Output the [x, y] coordinate of the center of the cell containing the given text.  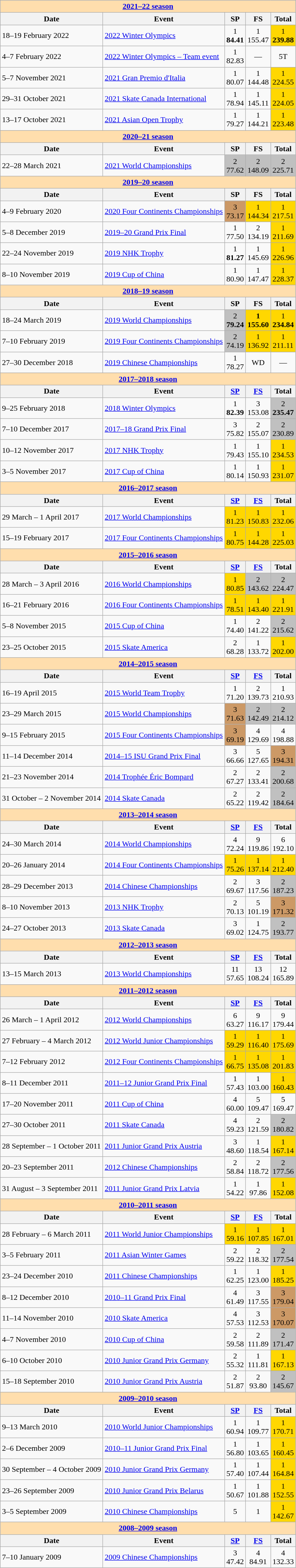
5–7 November 2021 [52, 78]
4 72.24 [235, 844]
2010–11 Junior Grand Prix Final [164, 1448]
2010 World Junior Championships [164, 1427]
2017 Cup of China [164, 471]
1 145.69 [258, 253]
1 144.34 [258, 211]
2022 Winter Olympics – Team event [164, 56]
1 221.91 [283, 605]
2 142.49 [258, 714]
20–26 January 2014 [52, 865]
2016–2017 season [148, 488]
2011 Junior Grand Prix Latvia [164, 1188]
2 121.59 [258, 1125]
2019 Chinese Championships [164, 362]
1 160.45 [283, 1448]
2 235.47 [283, 408]
2010 Cup of China [164, 1339]
1 234.53 [283, 450]
3 69.19 [235, 735]
30 September – 4 October 2009 [52, 1469]
2 155.07 [258, 429]
2011 Junior Grand Prix Austria [164, 1146]
11–14 November 2010 [52, 1318]
28 September – 1 October 2011 [52, 1146]
1 60.94 [235, 1427]
5T [283, 56]
1 59.16 [235, 1234]
1 228.37 [283, 275]
1 202.00 [283, 647]
3–5 November 2017 [52, 471]
1 234.84 [283, 320]
2011 Cup of China [164, 1104]
2015 Cup of China [164, 626]
2 177.54 [283, 1255]
3 171.32 [283, 907]
2015 Four Continents Championships [164, 735]
1 150.93 [258, 471]
3 153.08 [258, 408]
1 57.40 [235, 1469]
2011 World Junior Championships [164, 1234]
22–28 March 2021 [52, 165]
9–13 March 2010 [52, 1427]
3 75.82 [235, 429]
4 59.23 [235, 1125]
29–31 October 2021 [52, 98]
2012 World Junior Championships [164, 1040]
2011 Chinese Championships [164, 1276]
27–30 October 2011 [52, 1125]
2 200.68 [283, 777]
2021 World Championships [164, 165]
1 155.47 [258, 36]
2 67.27 [235, 777]
1 167.13 [283, 1360]
1 144.48 [258, 78]
1 155.10 [258, 450]
1 103.00 [258, 1082]
1 80.85 [235, 584]
7–10 December 2017 [52, 429]
2 65.22 [235, 798]
2015–2016 season [148, 555]
2010 Skate America [164, 1318]
23–25 October 2015 [52, 647]
2011 Skate Canada [164, 1125]
2 77.62 [235, 165]
24–27 October 2013 [52, 928]
22–24 November 2019 [52, 253]
1 62.25 [235, 1276]
2 118.32 [258, 1255]
5–8 December 2019 [52, 233]
3 117.56 [258, 886]
2011 Asian Winter Games [164, 1255]
2 139.73 [258, 692]
2018 Winter Olympics [164, 408]
1 103.65 [258, 1448]
1 118.54 [258, 1146]
1 145.11 [258, 98]
18–19 February 2022 [52, 36]
31 October – 2 November 2014 [52, 798]
4 132.33 [283, 1557]
23–29 March 2015 [52, 714]
1 185.25 [283, 1276]
5–8 November 2015 [52, 626]
1 217.51 [283, 211]
2014–15 ISU Grand Prix Final [164, 756]
3 194.31 [283, 756]
2 214.12 [283, 714]
4 84.91 [258, 1557]
11–14 December 2014 [52, 756]
2011–12 Junior Grand Prix Final [164, 1082]
24–30 March 2014 [52, 844]
7–12 February 2012 [52, 1062]
1 50.67 [235, 1491]
2014 Chinese Championships [164, 886]
2 59.22 [235, 1255]
8–12 December 2010 [52, 1297]
2008–2009 season [148, 1528]
4–7 February 2022 [52, 56]
2 171.47 [283, 1339]
2017–2018 season [148, 379]
2021 Skate Canada International [164, 98]
2020 Four Continents Championships [164, 211]
31 August – 3 September 2011 [52, 1188]
2 215.62 [283, 626]
2 79.24 [235, 320]
2 58.84 [235, 1167]
28 March – 3 April 2016 [52, 584]
2 224.47 [283, 584]
21–23 November 2014 [52, 777]
1 150.83 [258, 517]
1 80.90 [235, 275]
1 78.51 [235, 605]
2017 NHK Trophy [164, 450]
8–10 November 2019 [52, 275]
17–20 November 2011 [52, 1104]
27 February – 4 March 2012 [52, 1040]
2 68.28 [235, 647]
2021–22 season [148, 6]
1 71.20 [235, 692]
1 79.27 [235, 120]
9–25 February 2018 [52, 408]
1 111.81 [258, 1360]
2014 World Championships [164, 844]
9 116.17 [258, 1020]
2010 Chinese Championships [164, 1511]
2019–20 Grand Prix Final [164, 233]
28–29 December 2013 [52, 886]
1 81.27 [235, 253]
2 55.32 [235, 1360]
1 80.75 [235, 538]
2 184.64 [283, 798]
2 70.13 [235, 907]
2 69.67 [235, 886]
1 135.08 [258, 1062]
6–10 October 2010 [52, 1360]
1 170.71 [283, 1427]
2 111.89 [258, 1339]
13 108.24 [258, 974]
1 232.06 [283, 517]
2021 Gran Premio d'Italia [164, 78]
2019 Four Continents Championships [164, 341]
1 54.22 [235, 1188]
1 116.40 [258, 1040]
2012–2013 season [148, 945]
3–5 September 2009 [52, 1511]
2021 Asian Open Trophy [164, 120]
1 80.14 [235, 471]
18–24 March 2019 [52, 320]
1 211.11 [283, 341]
4 129.69 [258, 735]
1 167.01 [283, 1234]
2 93.80 [258, 1381]
1 80.07 [235, 78]
23–26 September 2009 [52, 1491]
5 [235, 1511]
1 224.05 [283, 98]
1 155.60 [258, 320]
4–7 November 2010 [52, 1339]
3 66.66 [235, 756]
1 239.88 [283, 36]
3 117.55 [258, 1297]
1 78.94 [235, 98]
2014 Skate Canada [164, 798]
1 59.29 [235, 1040]
2 51.87 [235, 1381]
2 119.42 [258, 798]
1 101.88 [258, 1491]
15–18 September 2010 [52, 1381]
2 148.09 [258, 165]
2013–2014 season [148, 815]
2 143.62 [258, 584]
13–15 March 2013 [52, 974]
2012 Four Continents Championships [164, 1062]
23–24 December 2010 [52, 1276]
2012 World Championships [164, 1020]
4 57.53 [235, 1318]
2 141.22 [258, 626]
27–30 December 2018 [52, 362]
1 78.27 [235, 362]
2013 Skate Canada [164, 928]
16–21 February 2016 [52, 605]
8–10 November 2013 [52, 907]
1 123.00 [258, 1276]
3 73.17 [235, 211]
2019 NHK Trophy [164, 253]
1 144.21 [258, 120]
1 175.69 [283, 1040]
1 66.75 [235, 1062]
2017 World Championships [164, 517]
9 119.86 [258, 844]
29 March – 1 April 2017 [52, 517]
1 84.41 [235, 36]
2 180.82 [283, 1125]
6 63.27 [235, 1020]
2016 Four Continents Championships [164, 605]
1 97.86 [258, 1188]
1 82.39 [235, 408]
4 198.88 [283, 735]
1 136.92 [258, 341]
15–19 February 2017 [52, 538]
2010–2011 season [148, 1205]
7–10 January 2009 [52, 1557]
4 61.49 [235, 1297]
1 225.03 [283, 538]
8–11 December 2011 [52, 1082]
2 133.41 [258, 777]
3 112.53 [258, 1318]
13–17 October 2021 [52, 120]
3 170.07 [283, 1318]
2020–21 season [148, 136]
1 137.14 [258, 865]
5 169.47 [283, 1104]
WD [258, 362]
2015 World Championships [164, 714]
1 210.93 [283, 692]
2 59.58 [235, 1339]
2019 Cup of China [164, 275]
2018–19 season [148, 291]
2019 World Championships [164, 320]
2 193.77 [283, 928]
1 142.67 [283, 1511]
2 177.56 [283, 1167]
2010 Junior Grand Prix Austria [164, 1381]
2 145.67 [283, 1381]
28 February – 6 March 2011 [52, 1234]
1 124.75 [258, 928]
2012 Chinese Championships [164, 1167]
7–10 February 2019 [52, 341]
5 109.47 [258, 1104]
1 211.69 [283, 233]
1 81.23 [235, 517]
1 107.85 [258, 1234]
1 167.14 [283, 1146]
1 147.47 [258, 275]
1 57.43 [235, 1082]
1 212.40 [283, 865]
2015 Skate America [164, 647]
2014 Trophée Éric Bompard [164, 777]
2022 Winter Olympics [164, 36]
2013 World Championships [164, 974]
16–19 April 2015 [52, 692]
1 223.48 [283, 120]
1 107.44 [258, 1469]
2015 World Team Trophy [164, 692]
2014 Four Continents Championships [164, 865]
2019–20 season [148, 182]
1 143.40 [258, 605]
1 144.28 [258, 538]
10–12 November 2017 [52, 450]
12 165.89 [283, 974]
3 48.60 [235, 1146]
5 127.65 [258, 756]
1 164.84 [283, 1469]
2010 Junior Grand Prix Belarus [164, 1491]
2 74.19 [235, 341]
5 101.19 [258, 907]
1 75.26 [235, 865]
6 192.10 [283, 844]
2 118.72 [258, 1167]
2 134.19 [258, 233]
2011–2012 season [148, 990]
1 77.50 [235, 233]
1 74.40 [235, 626]
3–5 February 2011 [52, 1255]
2 230.89 [283, 429]
4–9 February 2020 [52, 211]
9–15 February 2015 [52, 735]
3 71.63 [235, 714]
26 March – 1 April 2012 [52, 1020]
2014–2015 season [148, 664]
1 109.77 [258, 1427]
1 152.08 [283, 1188]
1 231.07 [283, 471]
1 79.43 [235, 450]
2–6 December 2009 [52, 1448]
1 226.96 [283, 253]
1 160.43 [283, 1082]
1 82.83 [235, 56]
3 179.04 [283, 1297]
3 69.02 [235, 928]
1 224.55 [283, 78]
2009–2010 season [148, 1398]
2 225.71 [283, 165]
20–23 September 2011 [52, 1167]
2010–11 Grand Prix Final [164, 1297]
2013 NHK Trophy [164, 907]
1 133.72 [258, 647]
3 47.42 [235, 1557]
1 56.80 [235, 1448]
1 201.83 [283, 1062]
11 57.65 [235, 974]
2016 World Championships [164, 584]
2017 Four Continents Championships [164, 538]
4 60.00 [235, 1104]
2009 Chinese Championships [164, 1557]
2 187.23 [283, 886]
1 [258, 1511]
2017–18 Grand Prix Final [164, 429]
1 152.55 [283, 1491]
9 179.44 [283, 1020]
